Provide the [X, Y] coordinate of the cell's center where the given text is located.  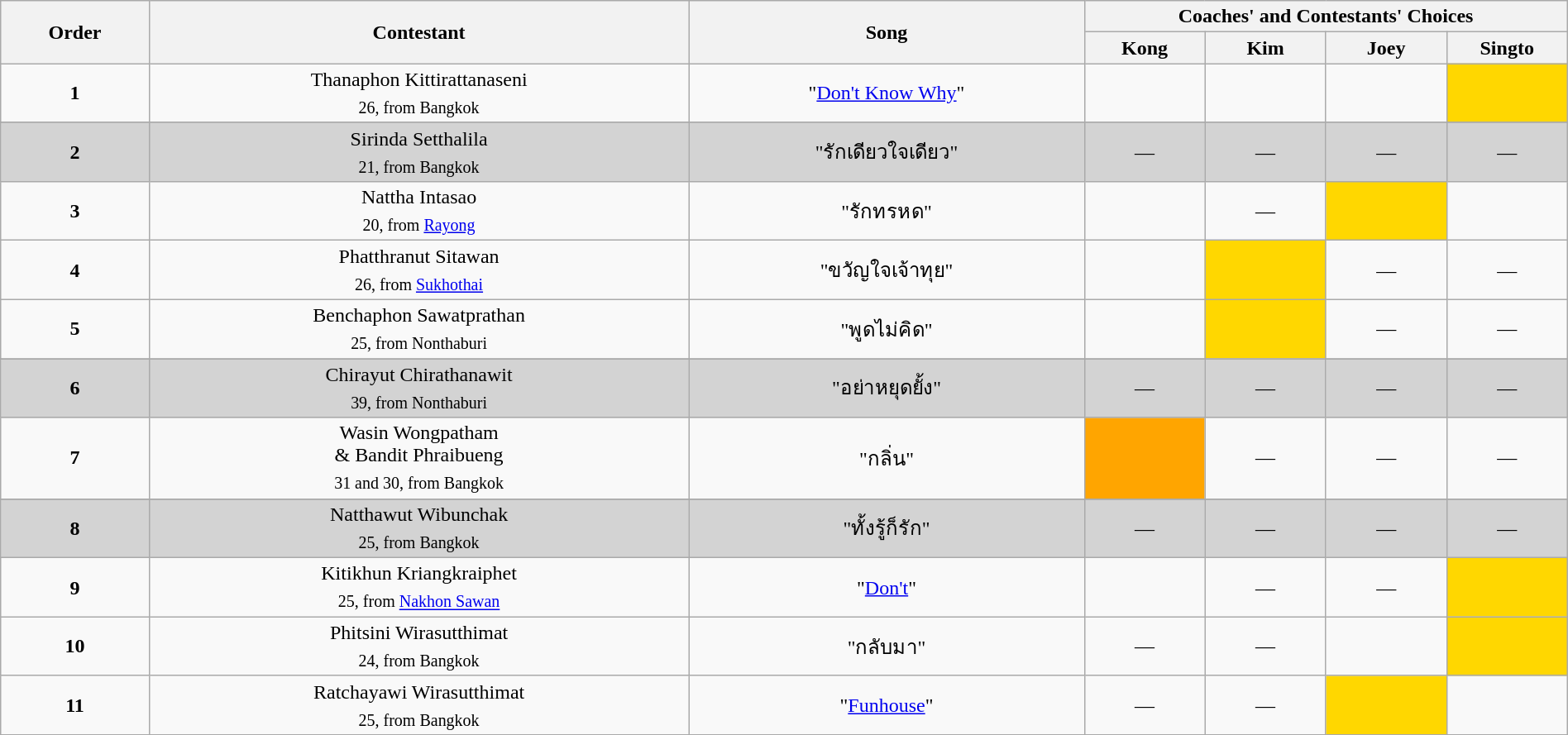
Kitikhun Kriangkraiphet25, from Nakhon Sawan [418, 587]
Kong [1145, 48]
Contestant [418, 32]
2 [74, 152]
4 [74, 270]
9 [74, 587]
Phitsini Wirasutthimat24, from Bangkok [418, 647]
1 [74, 93]
"พูดไม่คิด" [887, 329]
"กลับมา" [887, 647]
Benchaphon Sawatprathan25, from Nonthaburi [418, 329]
Sirinda Setthalila21, from Bangkok [418, 152]
"ขวัญใจเจ้าทุย" [887, 270]
8 [74, 527]
Natthawut Wibunchak25, from Bangkok [418, 527]
Kim [1265, 48]
Order [74, 32]
Nattha Intasao20, from Rayong [418, 212]
Song [887, 32]
"รักเดียวใจเดียว" [887, 152]
10 [74, 647]
3 [74, 212]
"Funhouse" [887, 704]
7 [74, 458]
"กลิ่น" [887, 458]
6 [74, 389]
Ratchayawi Wirasutthimat25, from Bangkok [418, 704]
"Don't" [887, 587]
"ทั้งรู้ก็รัก" [887, 527]
Wasin Wongpatham& Bandit Phraibueng31 and 30, from Bangkok [418, 458]
Chirayut Chirathanawit39, from Nonthaburi [418, 389]
Coaches' and Contestants' Choices [1326, 17]
"รักทรหด" [887, 212]
"Don't Know Why" [887, 93]
Thanaphon Kittirattanaseni26, from Bangkok [418, 93]
Singto [1507, 48]
11 [74, 704]
5 [74, 329]
Phatthranut Sitawan26, from Sukhothai [418, 270]
Joey [1386, 48]
"อย่าหยุดยั้ง" [887, 389]
